From the cell containing the given text, extract its center point as [x, y] coordinate. 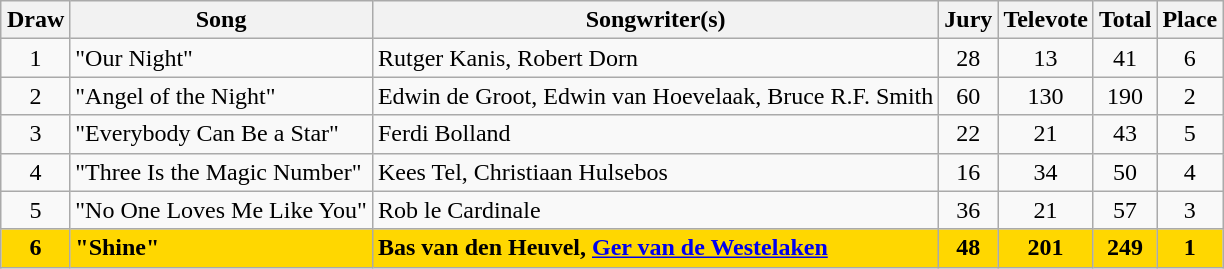
190 [1125, 96]
Televote [1046, 20]
Songwriter(s) [655, 20]
13 [1046, 58]
50 [1125, 172]
"Three Is the Magic Number" [222, 172]
Rutger Kanis, Robert Dorn [655, 58]
Bas van den Heuvel, Ger van de Westelaken [655, 248]
Total [1125, 20]
43 [1125, 134]
Edwin de Groot, Edwin van Hoevelaak, Bruce R.F. Smith [655, 96]
"Our Night" [222, 58]
"No One Loves Me Like You" [222, 210]
22 [968, 134]
57 [1125, 210]
28 [968, 58]
"Everybody Can Be a Star" [222, 134]
Kees Tel, Christiaan Hulsebos [655, 172]
201 [1046, 248]
48 [968, 248]
34 [1046, 172]
Jury [968, 20]
36 [968, 210]
Rob le Cardinale [655, 210]
"Shine" [222, 248]
Place [1190, 20]
Draw [35, 20]
249 [1125, 248]
130 [1046, 96]
"Angel of the Night" [222, 96]
16 [968, 172]
60 [968, 96]
41 [1125, 58]
Song [222, 20]
Ferdi Bolland [655, 134]
